Provide the (x, y) coordinate of the cell's center where the given text is located.  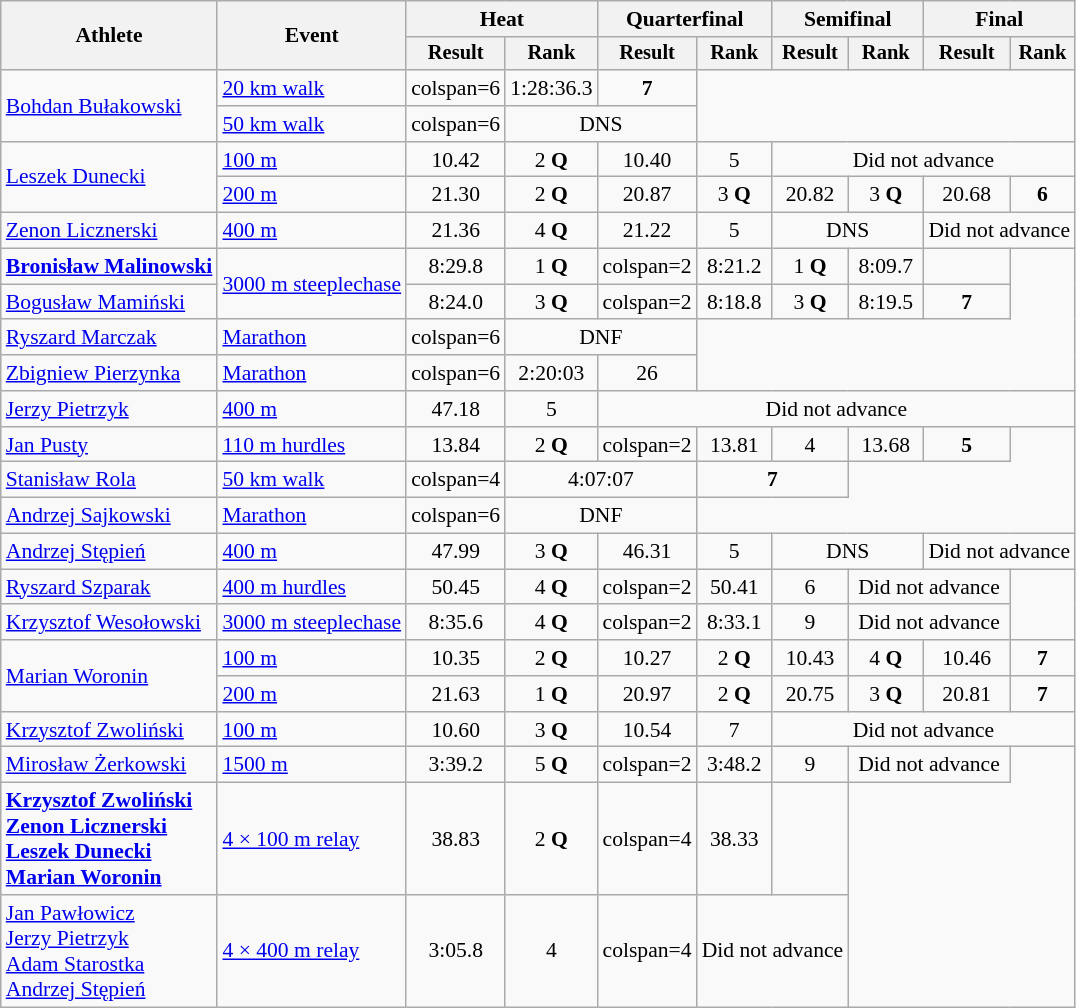
8:33.1 (734, 623)
5 Q (551, 765)
50.45 (456, 587)
Krzysztof Wesołowski (110, 623)
10.42 (456, 160)
8:21.2 (734, 267)
3:48.2 (734, 765)
13.84 (456, 445)
Stanisław Rola (110, 480)
20 km walk (312, 88)
2:20:03 (551, 373)
Ryszard Szparak (110, 587)
8:24.0 (456, 302)
50.41 (734, 587)
8:29.8 (456, 267)
Krzysztof ZwolińskiZenon Licznerski Leszek DuneckiMarian Woronin (110, 839)
110 m hurdles (312, 445)
46.31 (648, 552)
3:05.8 (456, 951)
Krzysztof Zwoliński (110, 730)
Leszek Dunecki (110, 178)
10.35 (456, 658)
4 × 400 m relay (312, 951)
20.97 (648, 694)
1500 m (312, 765)
21.22 (648, 231)
20.68 (966, 195)
Event (312, 36)
4 × 100 m relay (312, 839)
20.81 (966, 694)
47.18 (456, 409)
400 m hurdles (312, 587)
10.40 (648, 160)
Ryszard Marczak (110, 338)
21.63 (456, 694)
Jan Pusty (110, 445)
8:35.6 (456, 623)
38.33 (734, 839)
10.54 (648, 730)
Marian Woronin (110, 676)
10.43 (810, 658)
1:28:36.3 (551, 88)
Bohdan Bułakowski (110, 106)
Zenon Licznerski (110, 231)
Bogusław Mamiński (110, 302)
Mirosław Żerkowski (110, 765)
Andrzej Sajkowski (110, 516)
20.82 (810, 195)
10.46 (966, 658)
10.27 (648, 658)
8:19.5 (886, 302)
Athlete (110, 36)
8:18.8 (734, 302)
38.83 (456, 839)
Quarterfinal (685, 19)
20.75 (810, 694)
26 (648, 373)
47.99 (456, 552)
13.81 (734, 445)
3:39.2 (456, 765)
4:07:07 (600, 480)
Andrzej Stępień (110, 552)
Zbigniew Pierzynka (110, 373)
20.87 (648, 195)
10.60 (456, 730)
Heat (502, 19)
Bronisław Malinowski (110, 267)
13.68 (886, 445)
Final (999, 19)
8:09.7 (886, 267)
Jan PawłowiczJerzy PietrzykAdam StarostkaAndrzej Stępień (110, 951)
21.36 (456, 231)
Semifinal (848, 19)
Jerzy Pietrzyk (110, 409)
21.30 (456, 195)
